Scan for the cell matching the given text and deliver its (X, Y) coordinate at center. 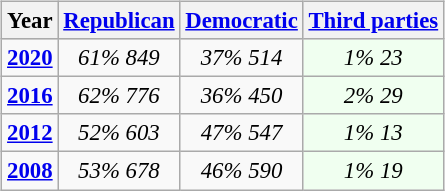
62% 776 (119, 96)
1% 23 (373, 58)
1% 13 (373, 133)
53% 678 (119, 171)
2020 (30, 58)
Year (30, 21)
Democratic (242, 21)
2012 (30, 133)
2008 (30, 171)
47% 547 (242, 133)
Third parties (373, 21)
37% 514 (242, 58)
36% 450 (242, 96)
2% 29 (373, 96)
52% 603 (119, 133)
1% 19 (373, 171)
61% 849 (119, 58)
Republican (119, 21)
2016 (30, 96)
46% 590 (242, 171)
